Scan for the cell matching the given text and deliver its (x, y) coordinate at center. 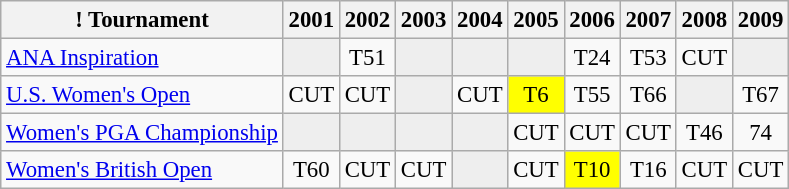
2009 (760, 20)
T67 (760, 95)
! Tournament (142, 20)
ANA Inspiration (142, 58)
T24 (592, 58)
T60 (311, 170)
T16 (648, 170)
T46 (704, 133)
2008 (704, 20)
2002 (367, 20)
2005 (536, 20)
U.S. Women's Open (142, 95)
74 (760, 133)
2007 (648, 20)
2001 (311, 20)
T55 (592, 95)
Women's PGA Championship (142, 133)
T10 (592, 170)
Women's British Open (142, 170)
2003 (424, 20)
T66 (648, 95)
T53 (648, 58)
T51 (367, 58)
2006 (592, 20)
2004 (480, 20)
T6 (536, 95)
